Return the [x, y] coordinate for the center point of the cell that contains the specified text.  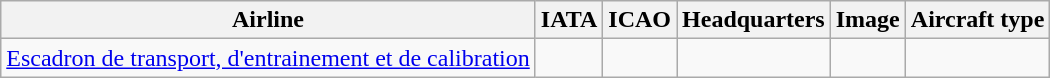
Image [868, 20]
Airline [268, 20]
Headquarters [754, 20]
Aircraft type [978, 20]
IATA [569, 20]
ICAO [640, 20]
Escadron de transport, d'entrainement et de calibration [268, 58]
